For the text-containing cell, return its midpoint in [x, y] coordinate format. 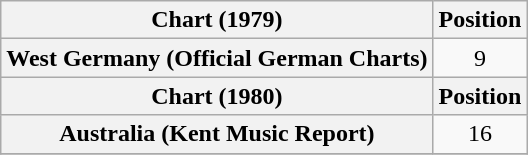
Chart (1980) [217, 96]
16 [480, 134]
Chart (1979) [217, 20]
Australia (Kent Music Report) [217, 134]
West Germany (Official German Charts) [217, 58]
9 [480, 58]
